For the text-containing cell, return its midpoint in [x, y] coordinate format. 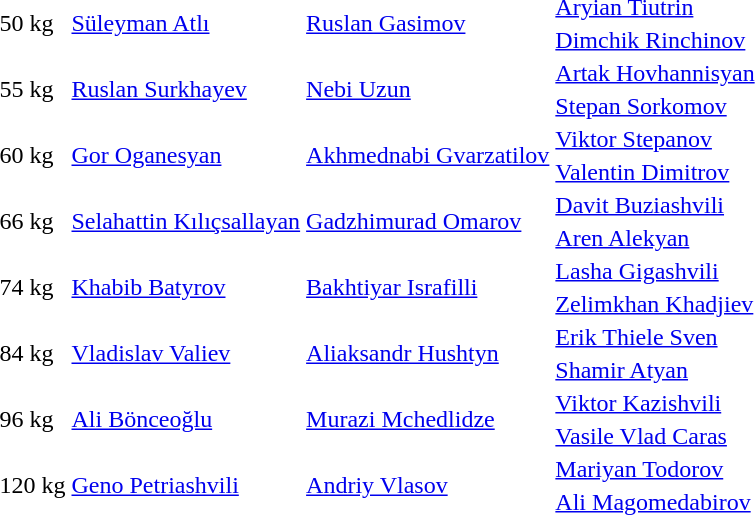
Aliaksandr Hushtyn [428, 354]
Ruslan Surkhayev [186, 90]
Gor Oganesyan [186, 156]
Akhmednabi Gvarzatilov [428, 156]
Murazi Mchedlidze [428, 420]
Khabib Batyrov [186, 288]
Bakhtiyar Israfilli [428, 288]
Nebi Uzun [428, 90]
Vladislav Valiev [186, 354]
Ali Bönceoğlu [186, 420]
Gadzhimurad Omarov [428, 222]
Selahattin Kılıçsallayan [186, 222]
